Output the (X, Y) coordinate of the center of the cell containing the given text.  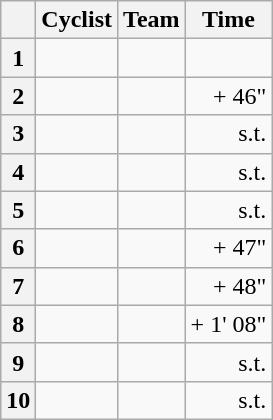
5 (18, 210)
+ 46" (228, 96)
2 (18, 96)
Team (152, 20)
1 (18, 58)
10 (18, 400)
8 (18, 324)
9 (18, 362)
Cyclist (77, 20)
3 (18, 134)
+ 48" (228, 286)
+ 1' 08" (228, 324)
4 (18, 172)
+ 47" (228, 248)
6 (18, 248)
Time (228, 20)
7 (18, 286)
